For the text-containing cell, return its midpoint in [x, y] coordinate format. 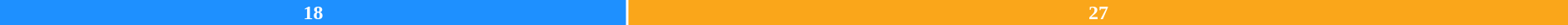
18 [314, 12]
27 [1098, 12]
